Identify which cell holds the provided text, then report its (x, y) central coordinate. 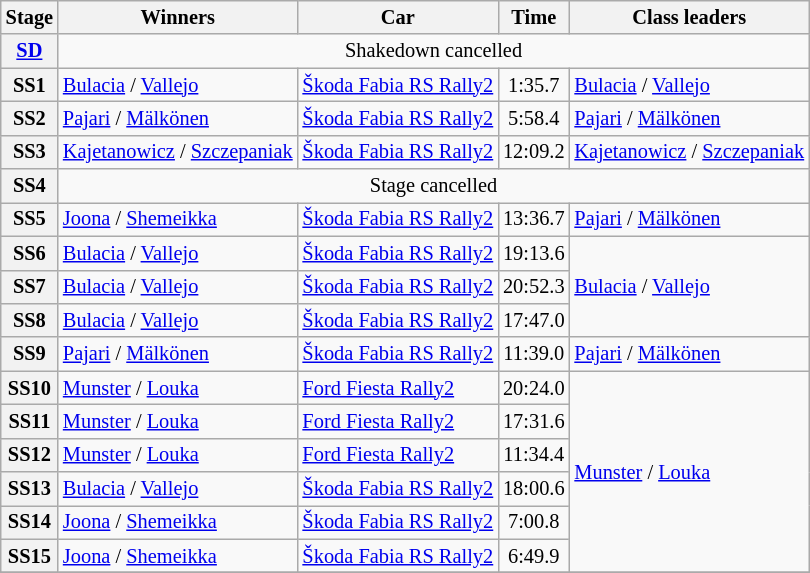
Class leaders (689, 17)
20:52.3 (534, 287)
11:34.4 (534, 455)
SS6 (30, 253)
7:00.8 (534, 522)
12:09.2 (534, 152)
5:58.4 (534, 118)
SS9 (30, 354)
SS13 (30, 489)
17:47.0 (534, 320)
SS8 (30, 320)
SS7 (30, 287)
SS15 (30, 556)
SS1 (30, 85)
Winners (178, 17)
20:24.0 (534, 388)
19:13.6 (534, 253)
1:35.7 (534, 85)
Shakedown cancelled (434, 51)
18:00.6 (534, 489)
6:49.9 (534, 556)
11:39.0 (534, 354)
Car (398, 17)
SS12 (30, 455)
Stage (30, 17)
SD (30, 51)
SS4 (30, 186)
SS3 (30, 152)
SS2 (30, 118)
17:31.6 (534, 421)
13:36.7 (534, 219)
SS11 (30, 421)
Time (534, 17)
SS5 (30, 219)
Stage cancelled (434, 186)
SS14 (30, 522)
SS10 (30, 388)
